Search for the cell housing the specified text and yield its [x, y] center coordinate. 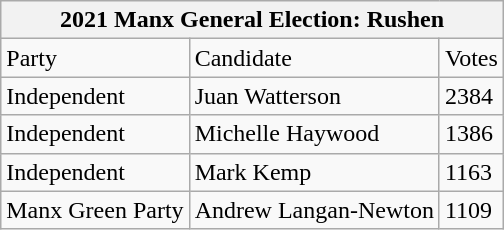
1386 [471, 134]
1109 [471, 210]
Andrew Langan-Newton [314, 210]
Michelle Haywood [314, 134]
Mark Kemp [314, 172]
2384 [471, 96]
Manx Green Party [95, 210]
Party [95, 58]
Votes [471, 58]
Juan Watterson [314, 96]
2021 Manx General Election: Rushen [252, 20]
1163 [471, 172]
Candidate [314, 58]
